For the text-containing cell, return its midpoint in (X, Y) coordinate format. 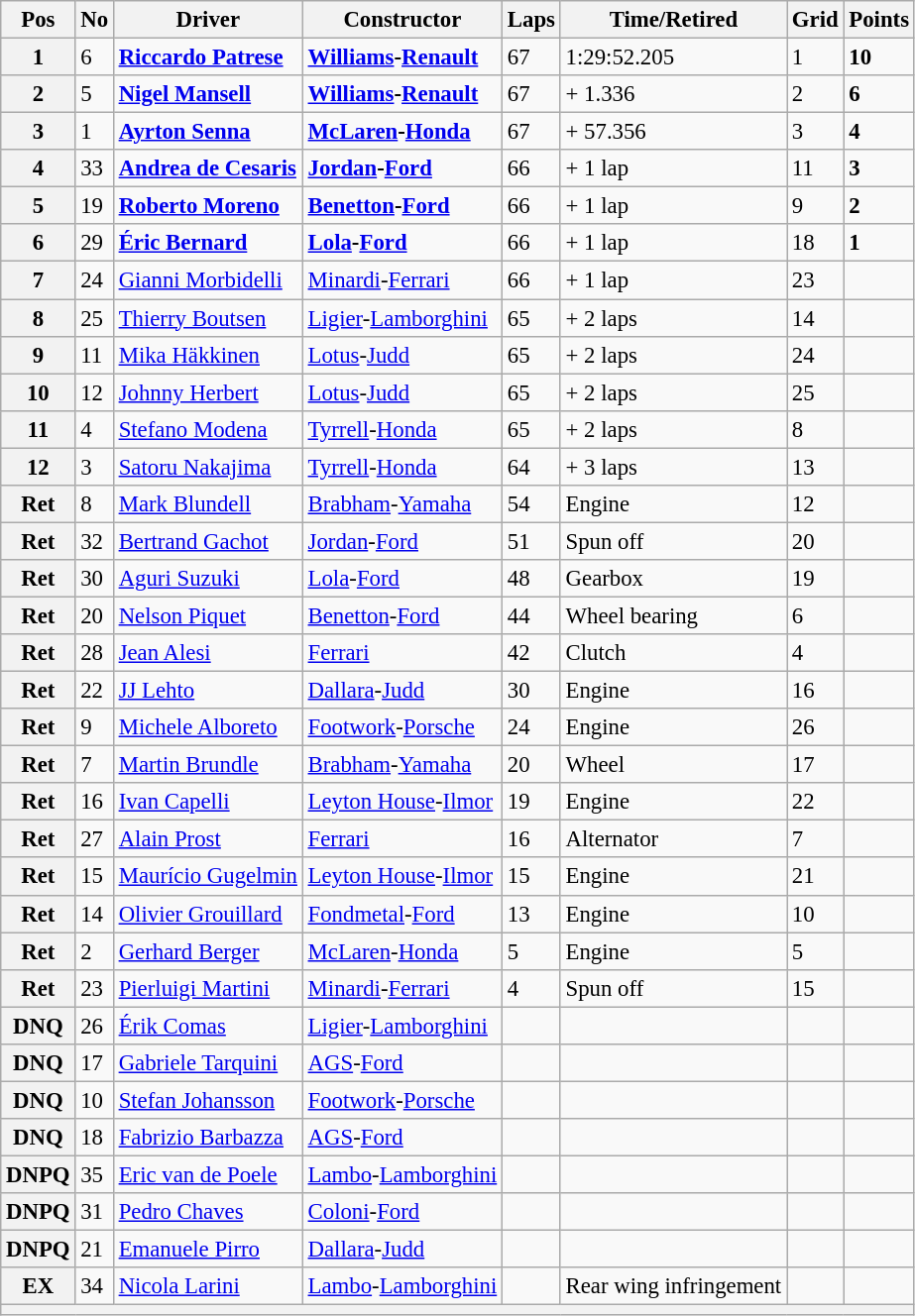
51 (531, 541)
Johnny Herbert (208, 392)
Mika Häkkinen (208, 355)
+ 57.356 (673, 132)
1:29:52.205 (673, 57)
Alternator (673, 839)
Nigel Mansell (208, 94)
Rear wing infringement (673, 1286)
44 (531, 615)
64 (531, 467)
Érik Comas (208, 1026)
29 (94, 243)
Pierluigi Martini (208, 988)
Éric Bernard (208, 243)
48 (531, 579)
Coloni-Ford (402, 1212)
Olivier Grouillard (208, 914)
Pos (38, 20)
Thierry Boutsen (208, 318)
Aguri Suzuki (208, 579)
Eric van de Poele (208, 1174)
Mark Blundell (208, 504)
No (94, 20)
Nelson Piquet (208, 615)
33 (94, 168)
Ivan Capelli (208, 802)
Andrea de Cesaris (208, 168)
Clutch (673, 653)
Roberto Moreno (208, 206)
Constructor (402, 20)
Grid (815, 20)
Ayrton Senna (208, 132)
31 (94, 1212)
Gerhard Berger (208, 951)
Gabriele Tarquini (208, 1063)
Fondmetal-Ford (402, 914)
Emanuele Pirro (208, 1250)
Pedro Chaves (208, 1212)
Laps (531, 20)
Gianni Morbidelli (208, 280)
Stefano Modena (208, 429)
+ 3 laps (673, 467)
Gearbox (673, 579)
34 (94, 1286)
Nicola Larini (208, 1286)
35 (94, 1174)
Stefan Johansson (208, 1100)
Wheel bearing (673, 615)
Martin Brundle (208, 765)
Time/Retired (673, 20)
EX (38, 1286)
Driver (208, 20)
Points (878, 20)
42 (531, 653)
Maurício Gugelmin (208, 877)
32 (94, 541)
28 (94, 653)
JJ Lehto (208, 691)
54 (531, 504)
Fabrizio Barbazza (208, 1138)
Michele Alboreto (208, 727)
Riccardo Patrese (208, 57)
+ 1.336 (673, 94)
Satoru Nakajima (208, 467)
Alain Prost (208, 839)
Jean Alesi (208, 653)
Bertrand Gachot (208, 541)
27 (94, 839)
Wheel (673, 765)
